Return [X, Y] of the center of cell containing provided text 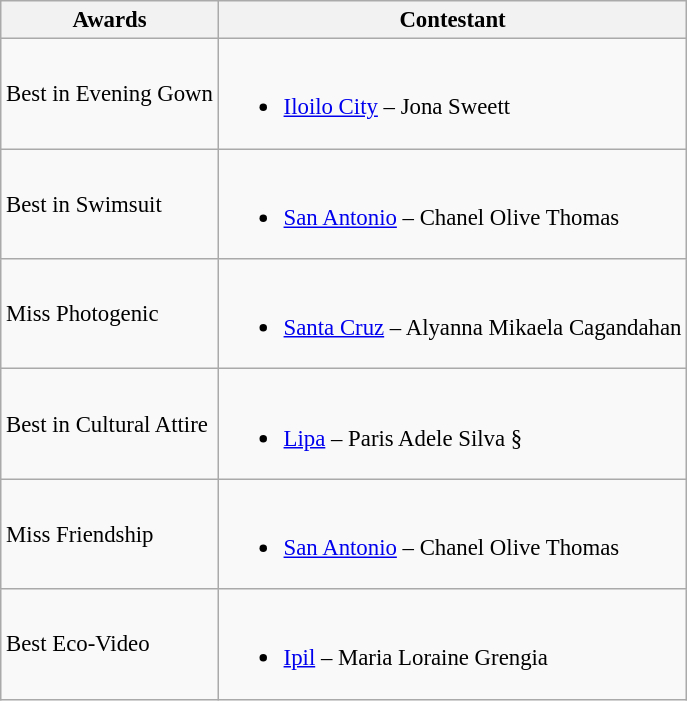
Best in Swimsuit [110, 204]
Ipil – Maria Loraine Grengia [452, 644]
Miss Friendship [110, 534]
Best in Evening Gown [110, 94]
Miss Photogenic [110, 314]
Best in Cultural Attire [110, 424]
Lipa – Paris Adele Silva § [452, 424]
Santa Cruz – Alyanna Mikaela Cagandahan [452, 314]
Awards [110, 20]
Best Eco-Video [110, 644]
Iloilo City – Jona Sweett [452, 94]
Contestant [452, 20]
